Locate the cell with the specified text and output its (x, y) center coordinate. 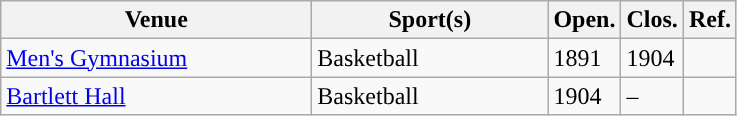
– (652, 96)
1891 (584, 58)
Ref. (710, 20)
Clos. (652, 20)
Venue (156, 20)
Open. (584, 20)
Men's Gymnasium (156, 58)
Sport(s) (430, 20)
Bartlett Hall (156, 96)
